From the cell containing the given text, extract its center point as (X, Y) coordinate. 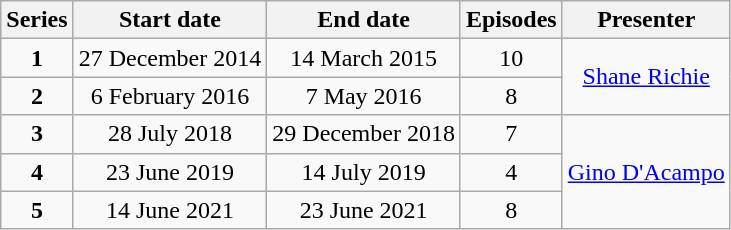
5 (37, 210)
Series (37, 20)
23 June 2019 (170, 172)
14 March 2015 (364, 58)
10 (511, 58)
Gino D'Acampo (646, 172)
End date (364, 20)
Episodes (511, 20)
1 (37, 58)
29 December 2018 (364, 134)
2 (37, 96)
28 July 2018 (170, 134)
14 July 2019 (364, 172)
7 (511, 134)
14 June 2021 (170, 210)
Shane Richie (646, 77)
6 February 2016 (170, 96)
23 June 2021 (364, 210)
7 May 2016 (364, 96)
3 (37, 134)
Start date (170, 20)
Presenter (646, 20)
27 December 2014 (170, 58)
